Determine the (x, y) coordinate at the center of the cell enclosing the given text.  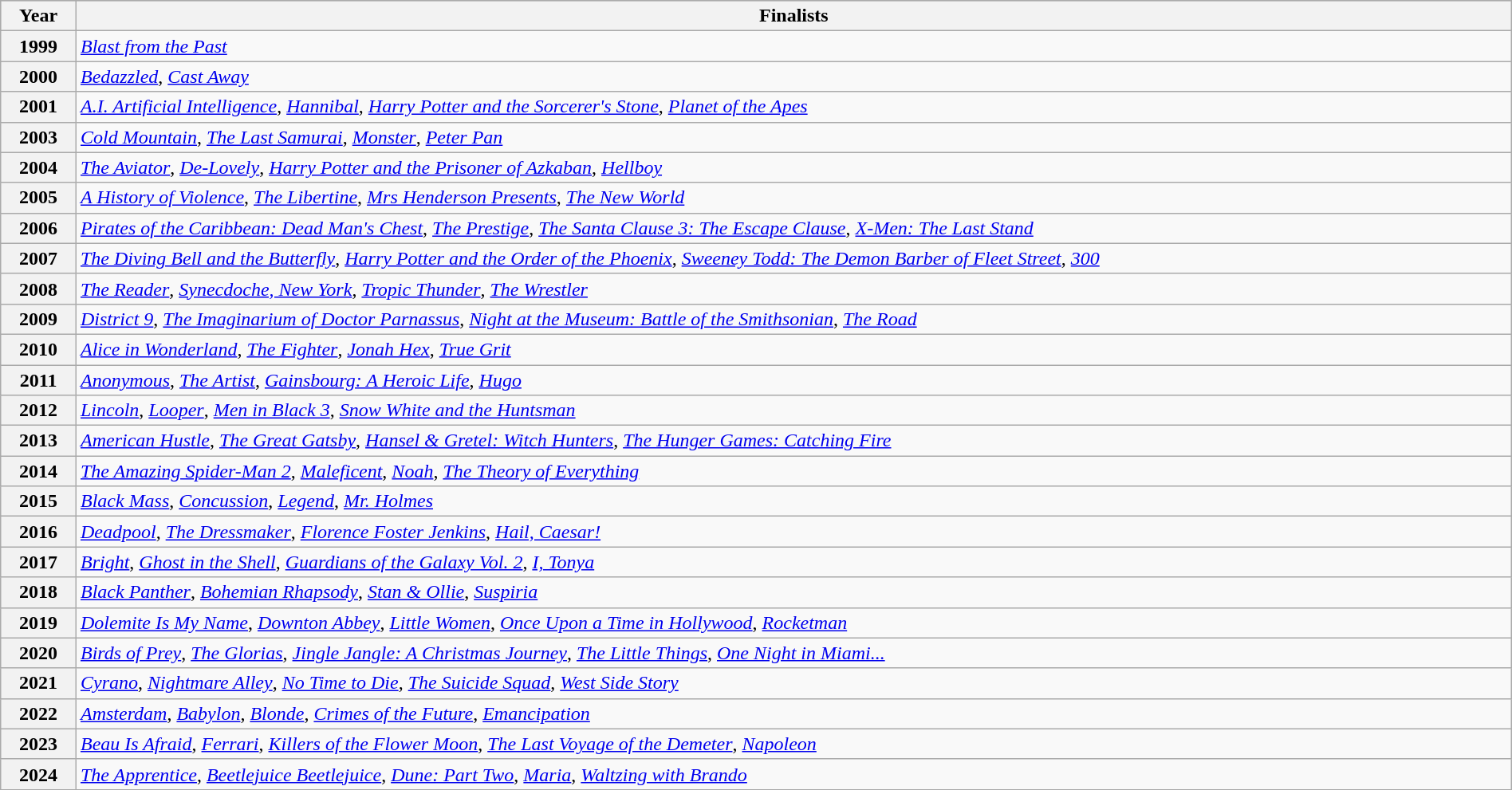
The Reader, Synecdoche, New York, Tropic Thunder, The Wrestler (793, 289)
2015 (38, 501)
American Hustle, The Great Gatsby, Hansel & Gretel: Witch Hunters, The Hunger Games: Catching Fire (793, 441)
2007 (38, 258)
2001 (38, 107)
2020 (38, 653)
Beau Is Afraid, Ferrari, Killers of the Flower Moon, The Last Voyage of the Demeter, Napoleon (793, 744)
1999 (38, 46)
2024 (38, 774)
2023 (38, 744)
Blast from the Past (793, 46)
2003 (38, 137)
Amsterdam, Babylon, Blonde, Crimes of the Future, Emancipation (793, 713)
Birds of Prey, The Glorias, Jingle Jangle: A Christmas Journey, The Little Things, One Night in Miami... (793, 653)
2017 (38, 562)
Pirates of the Caribbean: Dead Man's Chest, The Prestige, The Santa Clause 3: The Escape Clause, X-Men: The Last Stand (793, 228)
2013 (38, 441)
Anonymous, The Artist, Gainsbourg: A Heroic Life, Hugo (793, 380)
The Amazing Spider-Man 2, Maleficent, Noah, The Theory of Everything (793, 471)
District 9, The Imaginarium of Doctor Parnassus, Night at the Museum: Battle of the Smithsonian, The Road (793, 319)
2009 (38, 319)
2022 (38, 713)
2019 (38, 623)
Year (38, 16)
2004 (38, 167)
2008 (38, 289)
Alice in Wonderland, The Fighter, Jonah Hex, True Grit (793, 349)
Bright, Ghost in the Shell, Guardians of the Galaxy Vol. 2, I, Tonya (793, 562)
2005 (38, 198)
Finalists (793, 16)
2018 (38, 592)
2010 (38, 349)
Bedazzled, Cast Away (793, 77)
Cold Mountain, The Last Samurai, Monster, Peter Pan (793, 137)
2011 (38, 380)
2014 (38, 471)
A History of Violence, The Libertine, Mrs Henderson Presents, The New World (793, 198)
The Diving Bell and the Butterfly, Harry Potter and the Order of the Phoenix, Sweeney Todd: The Demon Barber of Fleet Street, 300 (793, 258)
The Apprentice, Beetlejuice Beetlejuice, Dune: Part Two, Maria, Waltzing with Brando (793, 774)
A.I. Artificial Intelligence, Hannibal, Harry Potter and the Sorcerer's Stone, Planet of the Apes (793, 107)
2006 (38, 228)
Deadpool, The Dressmaker, Florence Foster Jenkins, Hail, Caesar! (793, 532)
Black Mass, Concussion, Legend, Mr. Holmes (793, 501)
2016 (38, 532)
Lincoln, Looper, Men in Black 3, Snow White and the Huntsman (793, 411)
2000 (38, 77)
Dolemite Is My Name, Downton Abbey, Little Women, Once Upon a Time in Hollywood, Rocketman (793, 623)
Cyrano, Nightmare Alley, No Time to Die, The Suicide Squad, West Side Story (793, 683)
Black Panther, Bohemian Rhapsody, Stan & Ollie, Suspiria (793, 592)
The Aviator, De-Lovely, Harry Potter and the Prisoner of Azkaban, Hellboy (793, 167)
2012 (38, 411)
2021 (38, 683)
